Search for the cell housing the specified text and yield its [x, y] center coordinate. 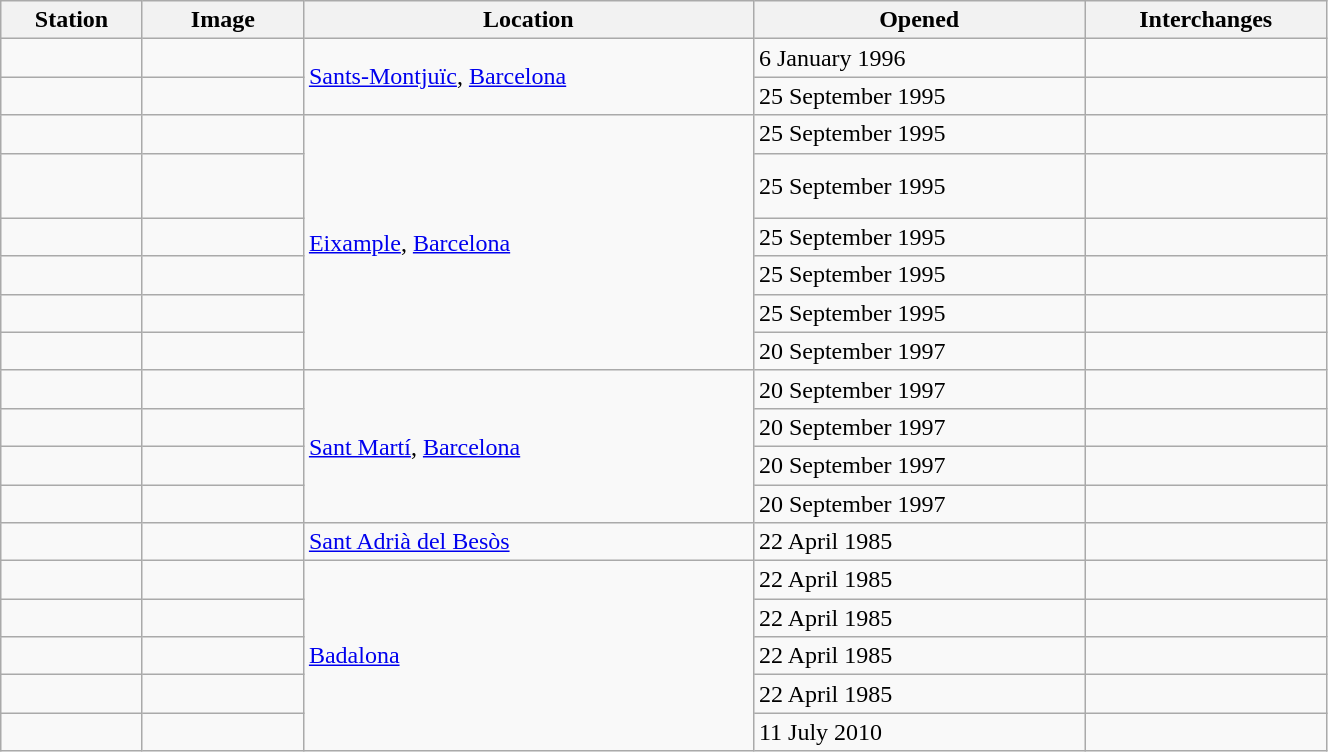
Sant Adrià del Besòs [528, 542]
Sant Martí, Barcelona [528, 446]
Sants-Montjuïc, Barcelona [528, 77]
Eixample, Barcelona [528, 242]
Badalona [528, 656]
Station [72, 20]
11 July 2010 [919, 732]
Interchanges [1206, 20]
6 January 1996 [919, 58]
Location [528, 20]
Opened [919, 20]
Image [222, 20]
